Determine the (x, y) coordinate at the center of the cell enclosing the given text.  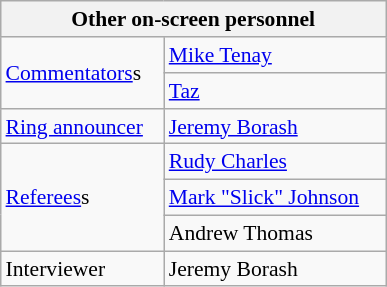
Ring announcer (82, 126)
Rudy Charles (275, 162)
Taz (275, 91)
Refereess (82, 198)
Interviewer (82, 269)
Mike Tenay (275, 55)
Other on-screen personnel (194, 19)
Commentatorss (82, 72)
Andrew Thomas (275, 233)
Mark "Slick" Johnson (275, 197)
